Pinpoint the cell where the given text exists, returning its (X, Y) midpoint coordinate. 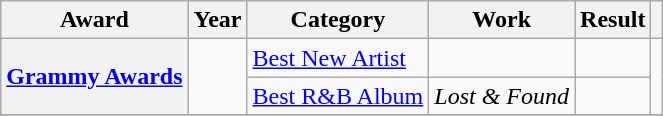
Grammy Awards (94, 77)
Best R&B Album (338, 96)
Year (218, 20)
Best New Artist (338, 58)
Work (502, 20)
Award (94, 20)
Category (338, 20)
Result (613, 20)
Lost & Found (502, 96)
